Return the [x, y] coordinate for the center point of the cell that contains the specified text.  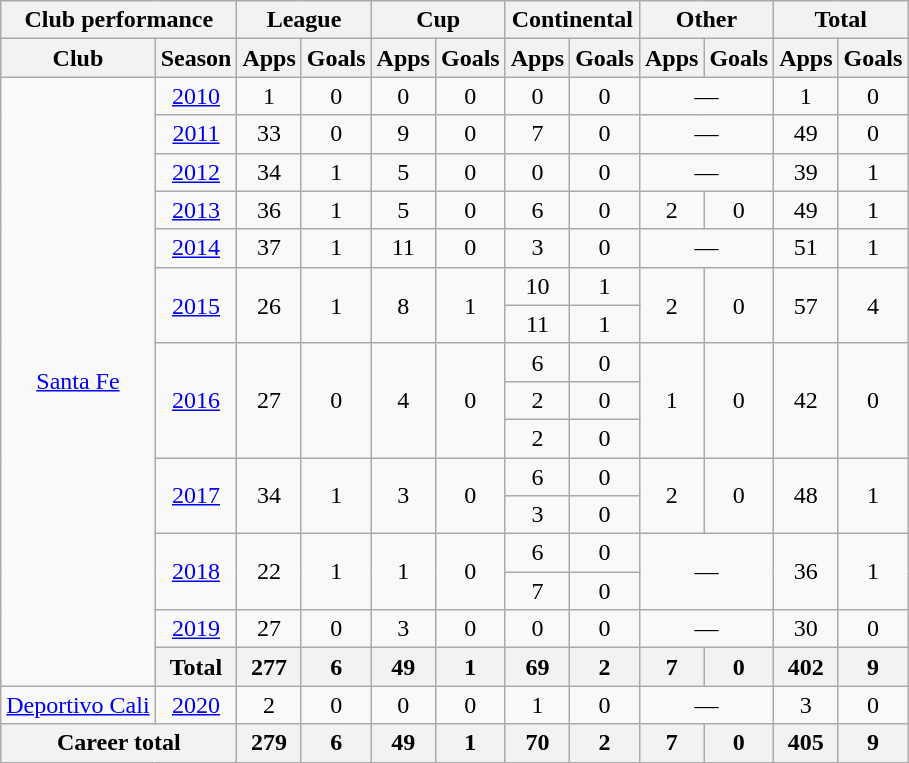
Santa Fe [78, 382]
33 [269, 134]
48 [806, 496]
2010 [196, 96]
279 [269, 743]
57 [806, 305]
2020 [196, 705]
402 [806, 667]
39 [806, 172]
Cup [438, 20]
2014 [196, 248]
8 [403, 305]
League [304, 20]
Deportivo Cali [78, 705]
69 [537, 667]
2013 [196, 210]
42 [806, 400]
37 [269, 248]
Continental [572, 20]
2012 [196, 172]
2016 [196, 400]
Season [196, 58]
405 [806, 743]
2017 [196, 496]
22 [269, 572]
30 [806, 629]
2019 [196, 629]
2015 [196, 305]
10 [537, 286]
70 [537, 743]
51 [806, 248]
2018 [196, 572]
Career total [119, 743]
Club performance [119, 20]
Other [706, 20]
277 [269, 667]
Club [78, 58]
2011 [196, 134]
26 [269, 305]
